Identify which cell holds the provided text, then report its [x, y] central coordinate. 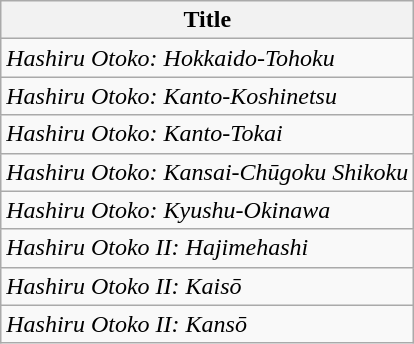
Hashiru Otoko: Hokkaido-Tohoku [208, 58]
Hashiru Otoko II: Hajimehashi [208, 248]
Hashiru Otoko II: Kansō [208, 324]
Hashiru Otoko: Kyushu-Okinawa [208, 210]
Hashiru Otoko: Kanto-Tokai [208, 134]
Hashiru Otoko: Kansai-Chūgoku Shikoku [208, 172]
Title [208, 20]
Hashiru Otoko: Kanto-Koshinetsu [208, 96]
Hashiru Otoko II: Kaisō [208, 286]
